Detect which cell encompasses the target text, then output its [x, y] center coordinate. 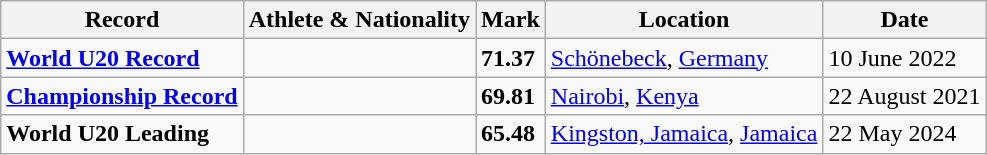
World U20 Record [122, 58]
Mark [511, 20]
World U20 Leading [122, 134]
10 June 2022 [904, 58]
65.48 [511, 134]
Location [684, 20]
69.81 [511, 96]
71.37 [511, 58]
Nairobi, Kenya [684, 96]
Athlete & Nationality [359, 20]
22 May 2024 [904, 134]
Championship Record [122, 96]
Date [904, 20]
22 August 2021 [904, 96]
Schönebeck, Germany [684, 58]
Record [122, 20]
Kingston, Jamaica, Jamaica [684, 134]
